Detect which cell encompasses the target text, then output its (x, y) center coordinate. 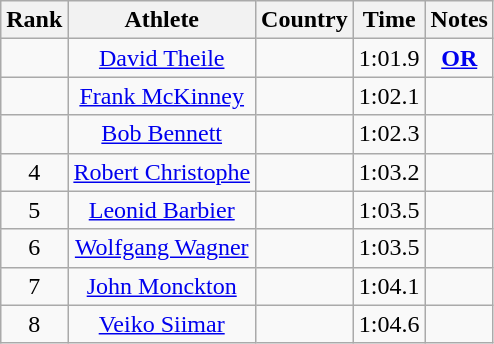
Country (305, 20)
1:04.6 (389, 324)
8 (34, 324)
OR (459, 58)
Frank McKinney (162, 96)
Veiko Siimar (162, 324)
Athlete (162, 20)
1:04.1 (389, 286)
Notes (459, 20)
Rank (34, 20)
5 (34, 210)
6 (34, 248)
John Monckton (162, 286)
1:02.1 (389, 96)
1:03.2 (389, 172)
1:01.9 (389, 58)
7 (34, 286)
Time (389, 20)
Leonid Barbier (162, 210)
David Theile (162, 58)
Bob Bennett (162, 134)
Robert Christophe (162, 172)
Wolfgang Wagner (162, 248)
4 (34, 172)
1:02.3 (389, 134)
